For the text-containing cell, return its midpoint in [X, Y] coordinate format. 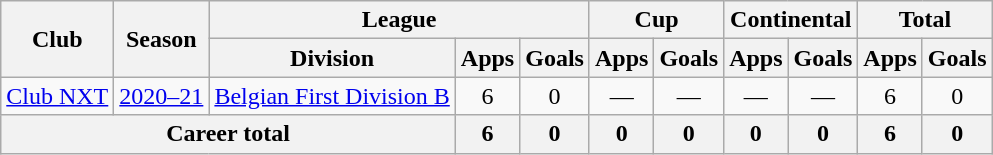
2020–21 [162, 96]
Career total [228, 134]
Total [925, 20]
Season [162, 39]
League [400, 20]
Club NXT [58, 96]
Club [58, 39]
Belgian First Division B [332, 96]
Cup [656, 20]
Continental [791, 20]
Division [332, 58]
